Find where the given text appears and provide that cell's center as (X, Y) coordinate. 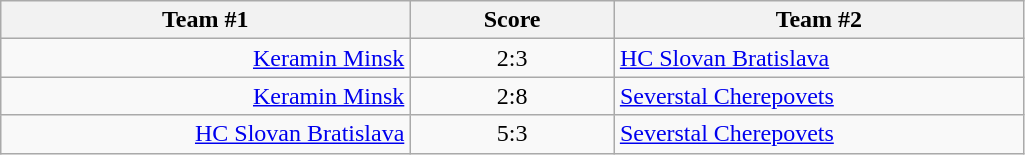
Score (512, 20)
2:8 (512, 96)
Team #2 (818, 20)
5:3 (512, 134)
Team #1 (206, 20)
2:3 (512, 58)
